Determine the (x, y) coordinate at the center of the cell enclosing the given text.  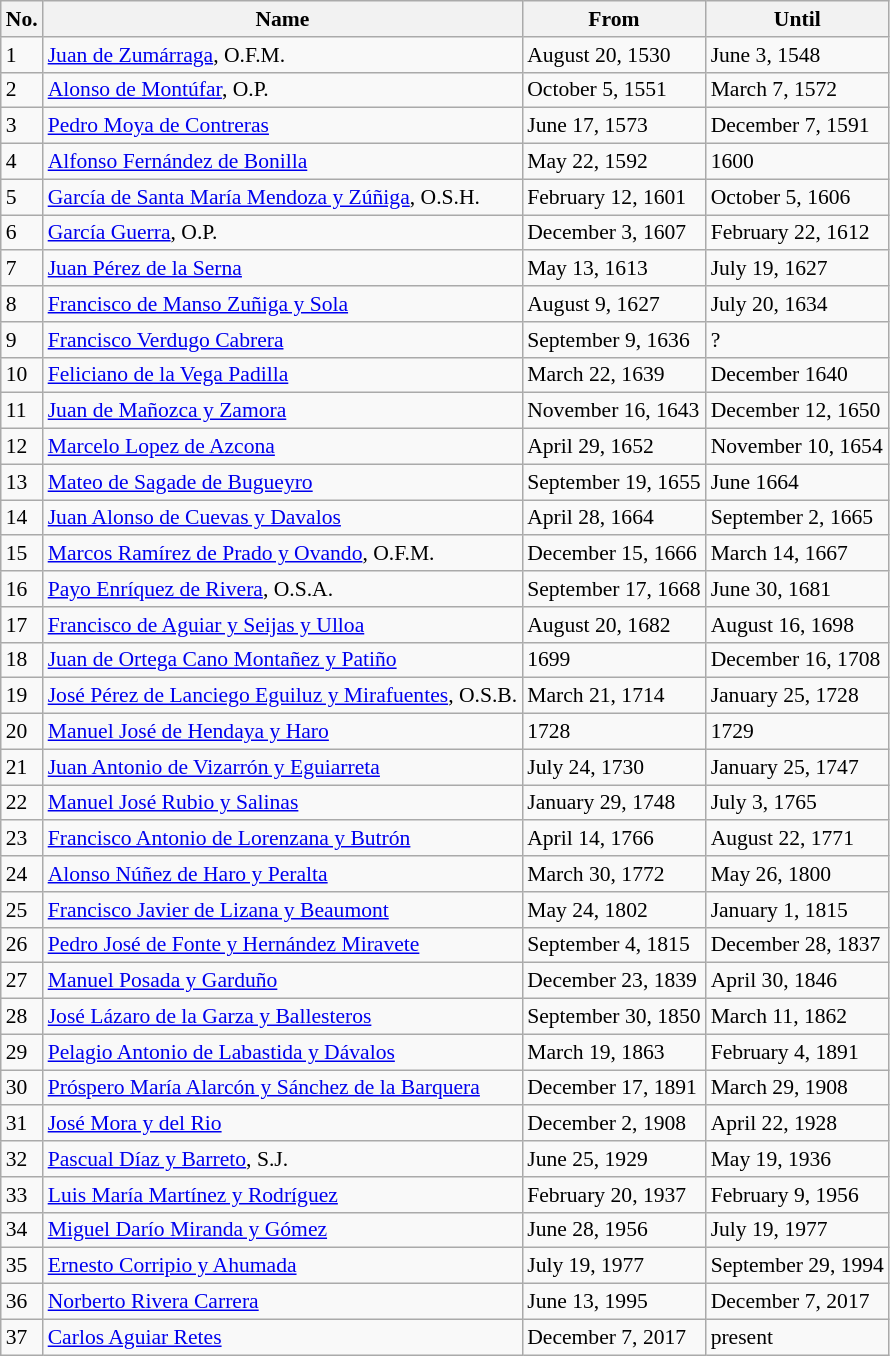
May 19, 1936 (798, 1159)
No. (22, 19)
29 (22, 1052)
June 13, 1995 (614, 1302)
21 (22, 767)
September 4, 1815 (614, 945)
March 21, 1714 (614, 696)
10 (22, 375)
Juan de Mañozca y Zamora (283, 411)
20 (22, 732)
December 1640 (798, 375)
Francisco de Manso Zuñiga y Sola (283, 304)
19 (22, 696)
February 4, 1891 (798, 1052)
Payo Enríquez de Rivera, O.S.A. (283, 589)
August 22, 1771 (798, 839)
Juan Pérez de la Serna (283, 269)
Próspero María Alarcón y Sánchez de la Barquera (283, 1088)
30 (22, 1088)
3 (22, 126)
15 (22, 554)
16 (22, 589)
18 (22, 660)
Alfonso Fernández de Bonilla (283, 162)
1699 (614, 660)
June 1664 (798, 482)
1 (22, 55)
1600 (798, 162)
June 3, 1548 (798, 55)
April 22, 1928 (798, 1124)
March 14, 1667 (798, 554)
Feliciano de la Vega Padilla (283, 375)
December 17, 1891 (614, 1088)
? (798, 340)
July 20, 1634 (798, 304)
present (798, 1337)
May 22, 1592 (614, 162)
December 28, 1837 (798, 945)
5 (22, 197)
31 (22, 1124)
Pelagio Antonio de Labastida y Dávalos (283, 1052)
January 1, 1815 (798, 910)
December 15, 1666 (614, 554)
February 9, 1956 (798, 1195)
Mateo de Sagade de Bugueyro (283, 482)
October 5, 1551 (614, 90)
Francisco Antonio de Lorenzana y Butrón (283, 839)
Juan Antonio de Vizarrón y Eguiarreta (283, 767)
1728 (614, 732)
March 29, 1908 (798, 1088)
Pedro Moya de Contreras (283, 126)
December 3, 1607 (614, 233)
2 (22, 90)
January 25, 1728 (798, 696)
February 12, 1601 (614, 197)
September 9, 1636 (614, 340)
September 17, 1668 (614, 589)
Manuel José Rubio y Salinas (283, 803)
July 3, 1765 (798, 803)
Pedro José de Fonte y Hernández Miravete (283, 945)
December 23, 1839 (614, 981)
24 (22, 874)
26 (22, 945)
José Mora y del Rio (283, 1124)
36 (22, 1302)
11 (22, 411)
June 30, 1681 (798, 589)
Alonso Núñez de Haro y Peralta (283, 874)
Miguel Darío Miranda y Gómez (283, 1230)
27 (22, 981)
September 2, 1665 (798, 518)
April 29, 1652 (614, 447)
Luis María Martínez y Rodríguez (283, 1195)
December 2, 1908 (614, 1124)
37 (22, 1337)
March 11, 1862 (798, 1017)
Francisco de Aguiar y Seijas y Ulloa (283, 625)
From (614, 19)
Norberto Rivera Carrera (283, 1302)
25 (22, 910)
April 14, 1766 (614, 839)
September 29, 1994 (798, 1266)
May 26, 1800 (798, 874)
García de Santa María Mendoza y Zúñiga, O.S.H. (283, 197)
December 12, 1650 (798, 411)
February 22, 1612 (798, 233)
12 (22, 447)
August 9, 1627 (614, 304)
August 20, 1682 (614, 625)
April 30, 1846 (798, 981)
4 (22, 162)
9 (22, 340)
December 7, 1591 (798, 126)
Marcelo Lopez de Azcona (283, 447)
September 30, 1850 (614, 1017)
June 28, 1956 (614, 1230)
32 (22, 1159)
November 10, 1654 (798, 447)
13 (22, 482)
June 25, 1929 (614, 1159)
January 29, 1748 (614, 803)
Alonso de Montúfar, O.P. (283, 90)
1729 (798, 732)
35 (22, 1266)
José Lázaro de la Garza y Ballesteros (283, 1017)
7 (22, 269)
March 22, 1639 (614, 375)
July 24, 1730 (614, 767)
Pascual Díaz y Barreto, S.J. (283, 1159)
March 7, 1572 (798, 90)
Until (798, 19)
Juan Alonso de Cuevas y Davalos (283, 518)
6 (22, 233)
Francisco Javier de Lizana y Beaumont (283, 910)
Marcos Ramírez de Prado y Ovando, O.F.M. (283, 554)
November 16, 1643 (614, 411)
March 30, 1772 (614, 874)
Juan de Ortega Cano Montañez y Patiño (283, 660)
May 24, 1802 (614, 910)
July 19, 1627 (798, 269)
Carlos Aguiar Retes (283, 1337)
August 20, 1530 (614, 55)
28 (22, 1017)
February 20, 1937 (614, 1195)
December 16, 1708 (798, 660)
April 28, 1664 (614, 518)
34 (22, 1230)
Manuel José de Hendaya y Haro (283, 732)
José Pérez de Lanciego Eguiluz y Mirafuentes, O.S.B. (283, 696)
17 (22, 625)
33 (22, 1195)
June 17, 1573 (614, 126)
8 (22, 304)
García Guerra, O.P. (283, 233)
May 13, 1613 (614, 269)
October 5, 1606 (798, 197)
14 (22, 518)
23 (22, 839)
January 25, 1747 (798, 767)
Francisco Verdugo Cabrera (283, 340)
Name (283, 19)
March 19, 1863 (614, 1052)
August 16, 1698 (798, 625)
Manuel Posada y Garduño (283, 981)
September 19, 1655 (614, 482)
Juan de Zumárraga, O.F.M. (283, 55)
Ernesto Corripio y Ahumada (283, 1266)
22 (22, 803)
